Identify which cell holds the provided text, then report its (X, Y) central coordinate. 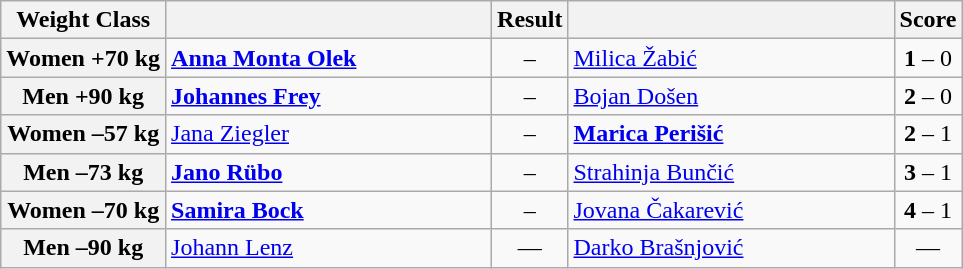
Women –70 kg (84, 210)
Samira Bock (329, 210)
3 – 1 (928, 172)
4 – 1 (928, 210)
Result (530, 20)
Women +70 kg (84, 58)
1 – 0 (928, 58)
Men –90 kg (84, 248)
Johannes Frey (329, 96)
Men –73 kg (84, 172)
2 – 0 (928, 96)
Jovana Čakarević (731, 210)
Men +90 kg (84, 96)
Women –57 kg (84, 134)
Strahinja Bunčić (731, 172)
Jano Rübo (329, 172)
Milica Žabić (731, 58)
Darko Brašnjović (731, 248)
Jana Ziegler (329, 134)
Bojan Došen (731, 96)
2 – 1 (928, 134)
Johann Lenz (329, 248)
Anna Monta Olek (329, 58)
Weight Class (84, 20)
Score (928, 20)
Marica Perišić (731, 134)
